Search for the cell housing the specified text and yield its [x, y] center coordinate. 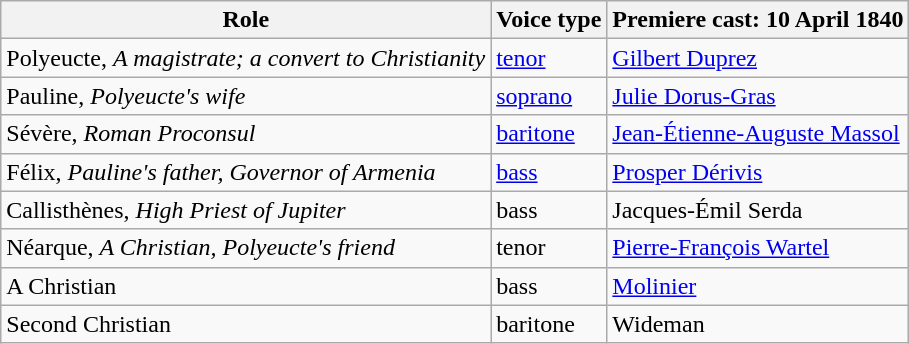
Callisthènes, High Priest of Jupiter [246, 210]
Polyeucte, A magistrate; a convert to Christianity [246, 58]
Pierre-François Wartel [758, 248]
A Christian [246, 286]
Wideman [758, 324]
Molinier [758, 286]
Gilbert Duprez [758, 58]
Julie Dorus-Gras [758, 96]
Jean-Étienne-Auguste Massol [758, 134]
Sévère, Roman Proconsul [246, 134]
Premiere cast: 10 April 1840 [758, 20]
Voice type [549, 20]
Second Christian [246, 324]
Félix, Pauline's father, Governor of Armenia [246, 172]
Pauline, Polyeucte's wife [246, 96]
soprano [549, 96]
Role [246, 20]
Néarque, A Christian, Polyeucte's friend [246, 248]
Jacques-Émil Serda [758, 210]
Prosper Dérivis [758, 172]
